Detect which cell encompasses the target text, then output its [X, Y] center coordinate. 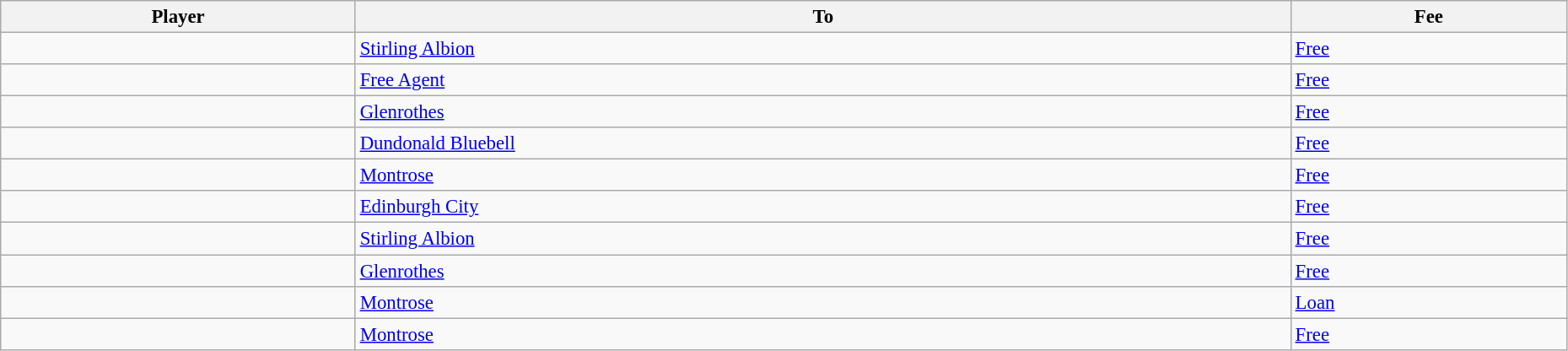
Dundonald Bluebell [823, 143]
Edinburgh City [823, 207]
Loan [1429, 302]
Fee [1429, 17]
Player [179, 17]
Free Agent [823, 80]
To [823, 17]
